Extract the [x, y] coordinate from the center of the cell holding the provided text.  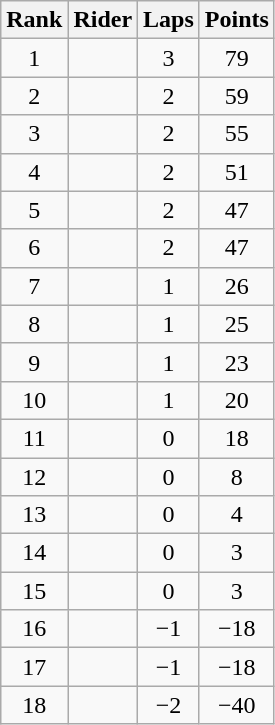
10 [34, 400]
6 [34, 248]
7 [34, 286]
13 [34, 515]
15 [34, 591]
5 [34, 210]
Rider [103, 20]
55 [236, 134]
25 [236, 324]
Laps [169, 20]
59 [236, 96]
16 [34, 629]
Points [236, 20]
17 [34, 667]
23 [236, 362]
−2 [169, 705]
79 [236, 58]
20 [236, 400]
12 [34, 477]
11 [34, 438]
51 [236, 172]
26 [236, 286]
14 [34, 553]
−40 [236, 705]
Rank [34, 20]
9 [34, 362]
